Search for the cell housing the specified text and yield its [X, Y] center coordinate. 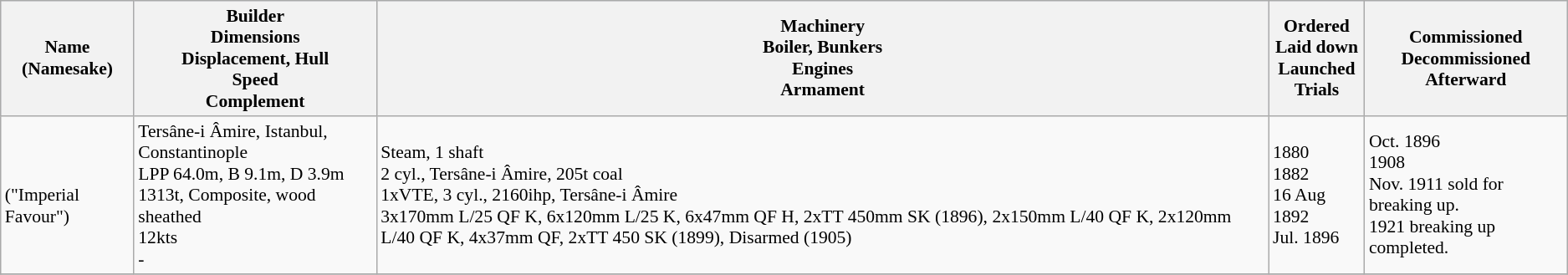
CommissionedDecommissionedAfterward [1466, 59]
1880188216 Aug 1892Jul. 1896 [1316, 196]
("Imperial Favour") [67, 196]
Oct. 18961908Nov. 1911 sold for breaking up.1921 breaking up completed. [1466, 196]
BuilderDimensionsDisplacement, HullSpeedComplement [255, 59]
Tersâne-i Âmire, Istanbul, ConstantinopleLPP 64.0m, B 9.1m, D 3.9m1313t, Composite, wood sheathed12kts- [255, 196]
OrderedLaid downLaunchedTrials [1316, 59]
Name(Namesake) [67, 59]
MachineryBoiler, BunkersEnginesArmament [823, 59]
